Output the [X, Y] coordinate of the center of the cell containing the given text.  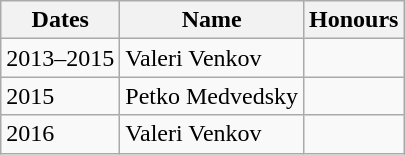
2016 [60, 134]
2015 [60, 96]
Petko Medvedsky [212, 96]
Dates [60, 20]
Name [212, 20]
Honours [354, 20]
2013–2015 [60, 58]
